For the text-containing cell, return its midpoint in (X, Y) coordinate format. 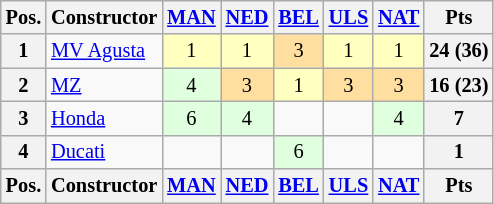
16 (23) (458, 85)
Ducati (104, 152)
2 (24, 85)
MZ (104, 85)
Honda (104, 118)
7 (458, 118)
MV Agusta (104, 51)
24 (36) (458, 51)
